Return [X, Y] of the center of cell containing provided text 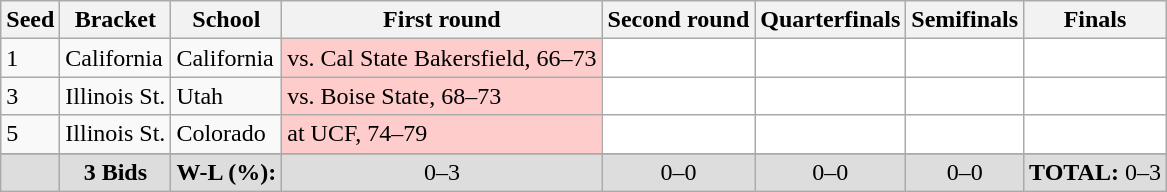
Colorado [226, 134]
3 [30, 96]
TOTAL: 0–3 [1096, 172]
Finals [1096, 20]
vs. Boise State, 68–73 [442, 96]
3 Bids [116, 172]
1 [30, 58]
W-L (%): [226, 172]
Seed [30, 20]
0–3 [442, 172]
at UCF, 74–79 [442, 134]
School [226, 20]
Second round [678, 20]
Semifinals [965, 20]
Quarterfinals [830, 20]
Utah [226, 96]
vs. Cal State Bakersfield, 66–73 [442, 58]
First round [442, 20]
5 [30, 134]
Bracket [116, 20]
